Detect which cell encompasses the target text, then output its [x, y] center coordinate. 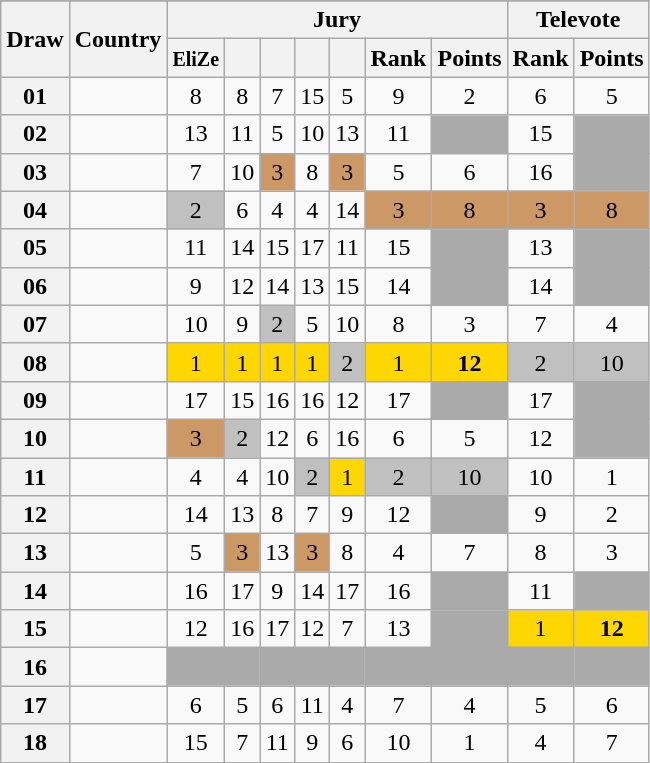
Jury [337, 20]
08 [35, 362]
Televote [578, 20]
03 [35, 172]
02 [35, 134]
EliZe [196, 58]
Country [118, 39]
18 [35, 743]
09 [35, 400]
06 [35, 286]
04 [35, 210]
05 [35, 248]
07 [35, 324]
01 [35, 96]
Draw [35, 39]
